Find where the given text appears and provide that cell's center as (X, Y) coordinate. 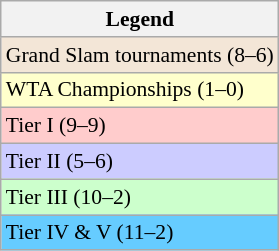
Legend (140, 19)
Tier I (9–9) (140, 126)
Tier II (5–6) (140, 162)
Tier III (10–2) (140, 197)
Tier IV & V (11–2) (140, 233)
WTA Championships (1–0) (140, 90)
Grand Slam tournaments (8–6) (140, 55)
